Detect which cell encompasses the target text, then output its (x, y) center coordinate. 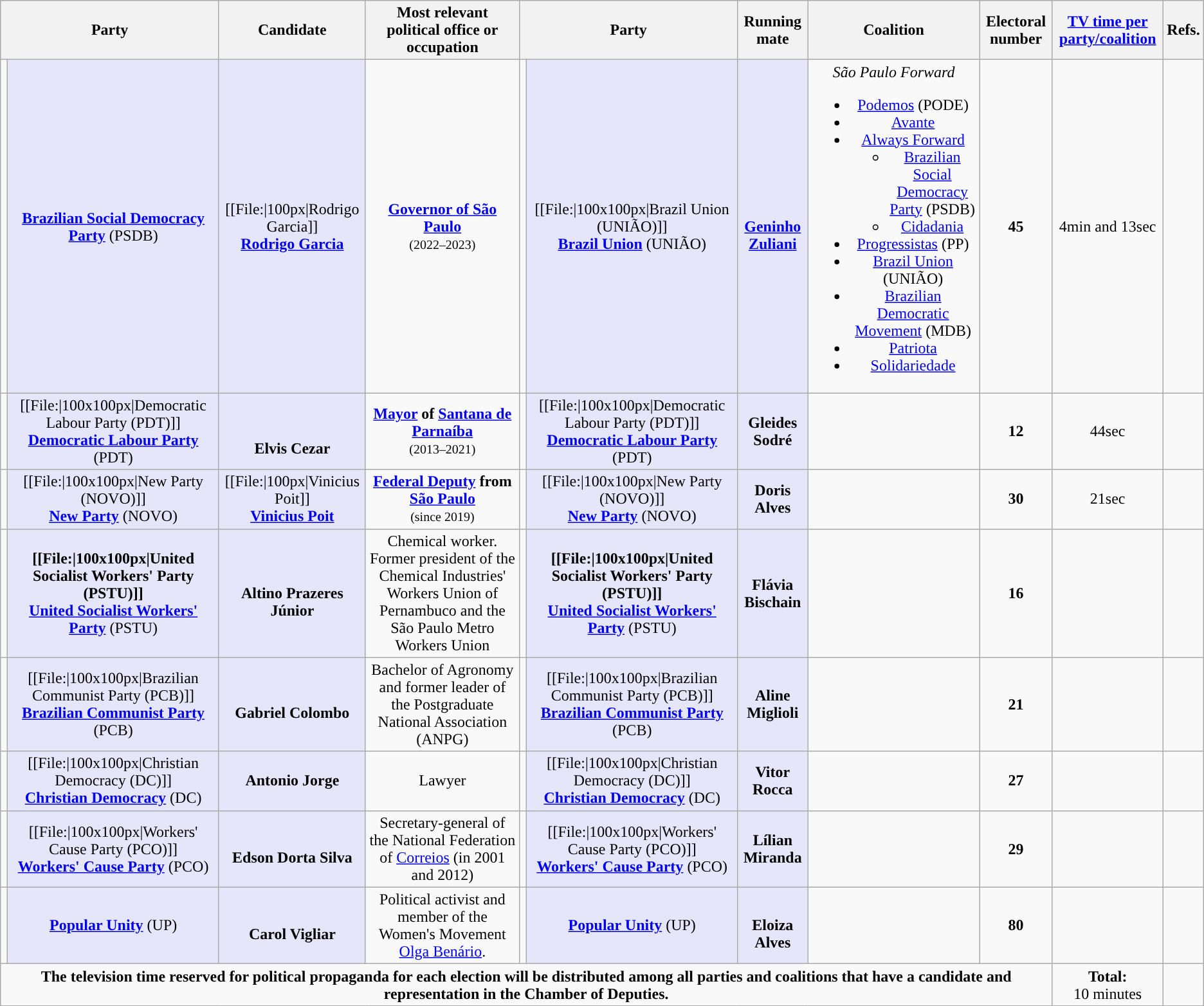
Governor of São Paulo(2022–2023) (442, 226)
Lílian Miranda (773, 849)
Altino Prazeres Júnior (292, 593)
Elvis Cezar (292, 431)
Running mate (773, 30)
Lawyer (442, 781)
21sec (1108, 499)
Eloiza Alves (773, 925)
Coalition (894, 30)
Electoral number (1016, 30)
12 (1016, 431)
Geninho Zuliani (773, 226)
Political activist and member of the Women's Movement Olga Benário. (442, 925)
Refs. (1183, 30)
Vitor Rocca (773, 781)
44sec (1108, 431)
Candidate (292, 30)
29 (1016, 849)
Chemical worker. Former president of the Chemical Industries' Workers Union of Pernambuco and the São Paulo Metro Workers Union (442, 593)
27 (1016, 781)
Most relevant political office or occupation (442, 30)
TV time per party/coalition (1108, 30)
Brazilian Social Democracy Party (PSDB) (113, 226)
Antonio Jorge (292, 781)
80 (1016, 925)
Carol Vigliar (292, 925)
Mayor of Santana de Parnaíba(2013–2021) (442, 431)
Edson Dorta Silva (292, 849)
[[File:|100x100px|Brazil Union (UNIÃO)]]Brazil Union (UNIÃO) (632, 226)
Total:10 minutes (1108, 984)
Flávia Bischain (773, 593)
Aline Miglioli (773, 704)
[[File:|100px|Vinicius Poit]]Vinicius Poit (292, 499)
Secretary-general of the National Federation of Correios (in 2001 and 2012) (442, 849)
Gabriel Colombo (292, 704)
Federal Deputy from São Paulo(since 2019) (442, 499)
21 (1016, 704)
4min and 13sec (1108, 226)
16 (1016, 593)
Bachelor of Agronomy and former leader of the Postgraduate National Association (ANPG) (442, 704)
45 (1016, 226)
[[File:|100px|Rodrigo Garcia]]Rodrigo Garcia (292, 226)
30 (1016, 499)
Doris Alves (773, 499)
Gleides Sodré (773, 431)
